Search for the cell housing the specified text and yield its (x, y) center coordinate. 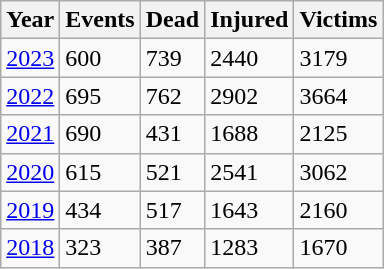
387 (172, 248)
2019 (30, 210)
521 (172, 172)
1643 (250, 210)
739 (172, 58)
Events (100, 20)
2023 (30, 58)
434 (100, 210)
Dead (172, 20)
2902 (250, 96)
2021 (30, 134)
1283 (250, 248)
2018 (30, 248)
2541 (250, 172)
3179 (338, 58)
2022 (30, 96)
2125 (338, 134)
1670 (338, 248)
2160 (338, 210)
2020 (30, 172)
431 (172, 134)
695 (100, 96)
517 (172, 210)
3664 (338, 96)
615 (100, 172)
323 (100, 248)
1688 (250, 134)
2440 (250, 58)
600 (100, 58)
Victims (338, 20)
Year (30, 20)
762 (172, 96)
690 (100, 134)
Injured (250, 20)
3062 (338, 172)
